Return [X, Y] of the center of cell containing provided text 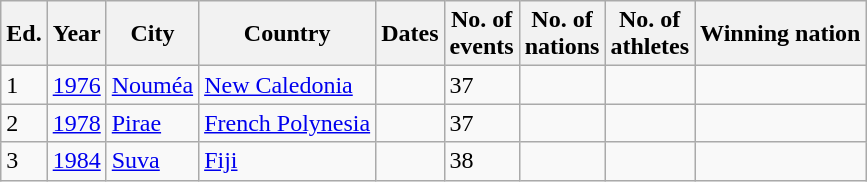
City [152, 34]
Fiji [288, 161]
No. ofathletes [650, 34]
3 [24, 161]
Country [288, 34]
38 [482, 161]
No. ofevents [482, 34]
Pirae [152, 123]
No. ofnations [562, 34]
1978 [76, 123]
1976 [76, 85]
Winning nation [780, 34]
Year [76, 34]
Nouméa [152, 85]
New Caledonia [288, 85]
Suva [152, 161]
French Polynesia [288, 123]
1 [24, 85]
Ed. [24, 34]
1984 [76, 161]
Dates [410, 34]
2 [24, 123]
